Detect which cell encompasses the target text, then output its (x, y) center coordinate. 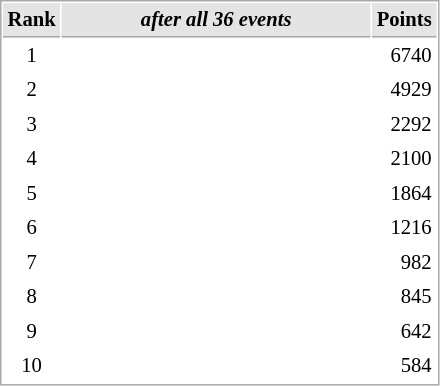
642 (404, 332)
9 (32, 332)
Points (404, 20)
3 (32, 124)
4929 (404, 90)
4 (32, 158)
1216 (404, 228)
10 (32, 366)
8 (32, 296)
982 (404, 262)
after all 36 events (216, 20)
1 (32, 56)
2100 (404, 158)
6740 (404, 56)
7 (32, 262)
Rank (32, 20)
5 (32, 194)
2292 (404, 124)
1864 (404, 194)
845 (404, 296)
584 (404, 366)
6 (32, 228)
2 (32, 90)
